Determine the [X, Y] coordinate at the center of the cell enclosing the given text.  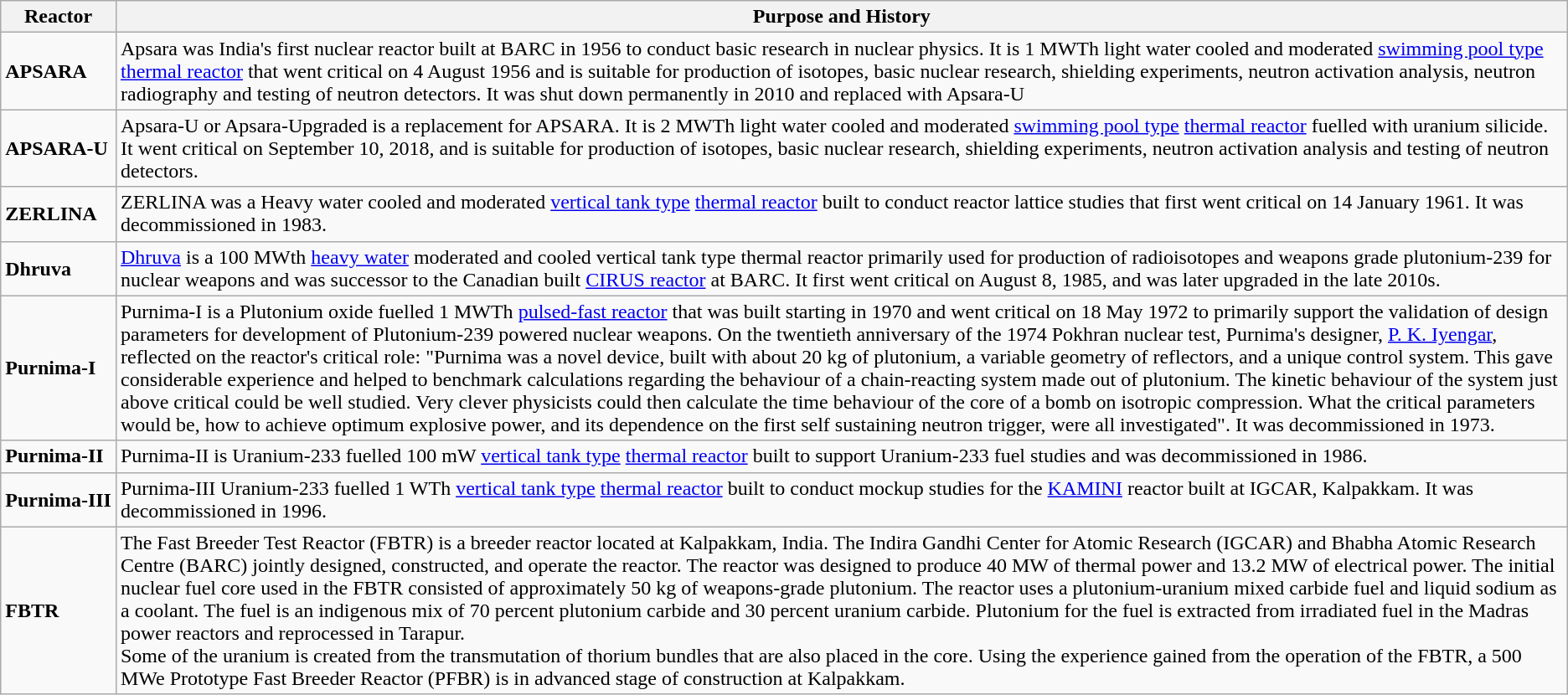
Purpose and History [841, 17]
FBTR [59, 610]
APSARA [59, 71]
Reactor [59, 17]
APSARA-U [59, 148]
Purnima-III [59, 499]
Purnima-II is Uranium-233 fuelled 100 mW vertical tank type thermal reactor built to support Uranium-233 fuel studies and was decommissioned in 1986. [841, 456]
Purnima-I [59, 368]
Dhruva [59, 268]
Purnima-II [59, 456]
ZERLINA [59, 214]
